Provide the [x, y] coordinate of the cell's center where the given text is located.  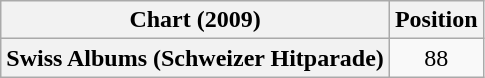
Chart (2009) [196, 20]
88 [436, 58]
Swiss Albums (Schweizer Hitparade) [196, 58]
Position [436, 20]
